Find where the given text appears and provide that cell's center as (x, y) coordinate. 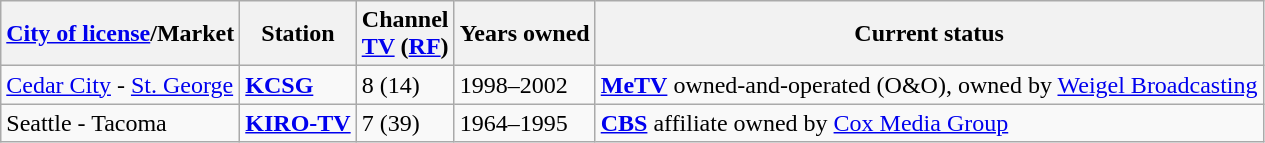
ChannelTV (RF) (405, 34)
Seattle - Tacoma (120, 123)
1998–2002 (524, 85)
KCSG (298, 85)
City of license/Market (120, 34)
Current status (929, 34)
7 (39) (405, 123)
Station (298, 34)
Years owned (524, 34)
KIRO-TV (298, 123)
CBS affiliate owned by Cox Media Group (929, 123)
MeTV owned-and-operated (O&O), owned by Weigel Broadcasting (929, 85)
8 (14) (405, 85)
Cedar City - St. George (120, 85)
1964–1995 (524, 123)
